Determine the (x, y) coordinate at the center of the cell enclosing the given text.  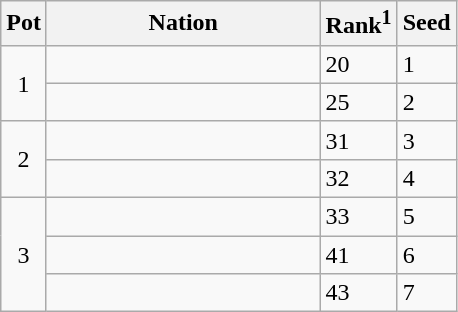
Rank1 (358, 24)
32 (358, 178)
31 (358, 140)
33 (358, 217)
43 (358, 293)
25 (358, 102)
4 (426, 178)
7 (426, 293)
Seed (426, 24)
41 (358, 255)
6 (426, 255)
Nation (183, 24)
20 (358, 64)
5 (426, 217)
Pot (24, 24)
